Provide the [x, y] coordinate of the cell's center where the given text is located.  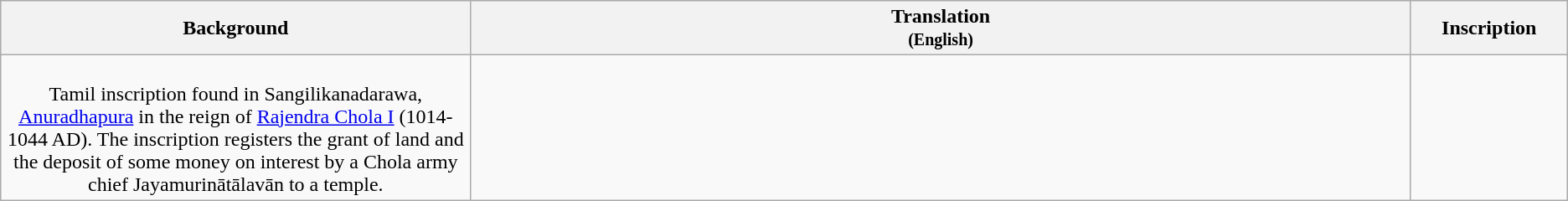
Inscription [1489, 28]
Background [236, 28]
Translation(English) [941, 28]
